Output the (x, y) coordinate of the center of the cell containing the given text.  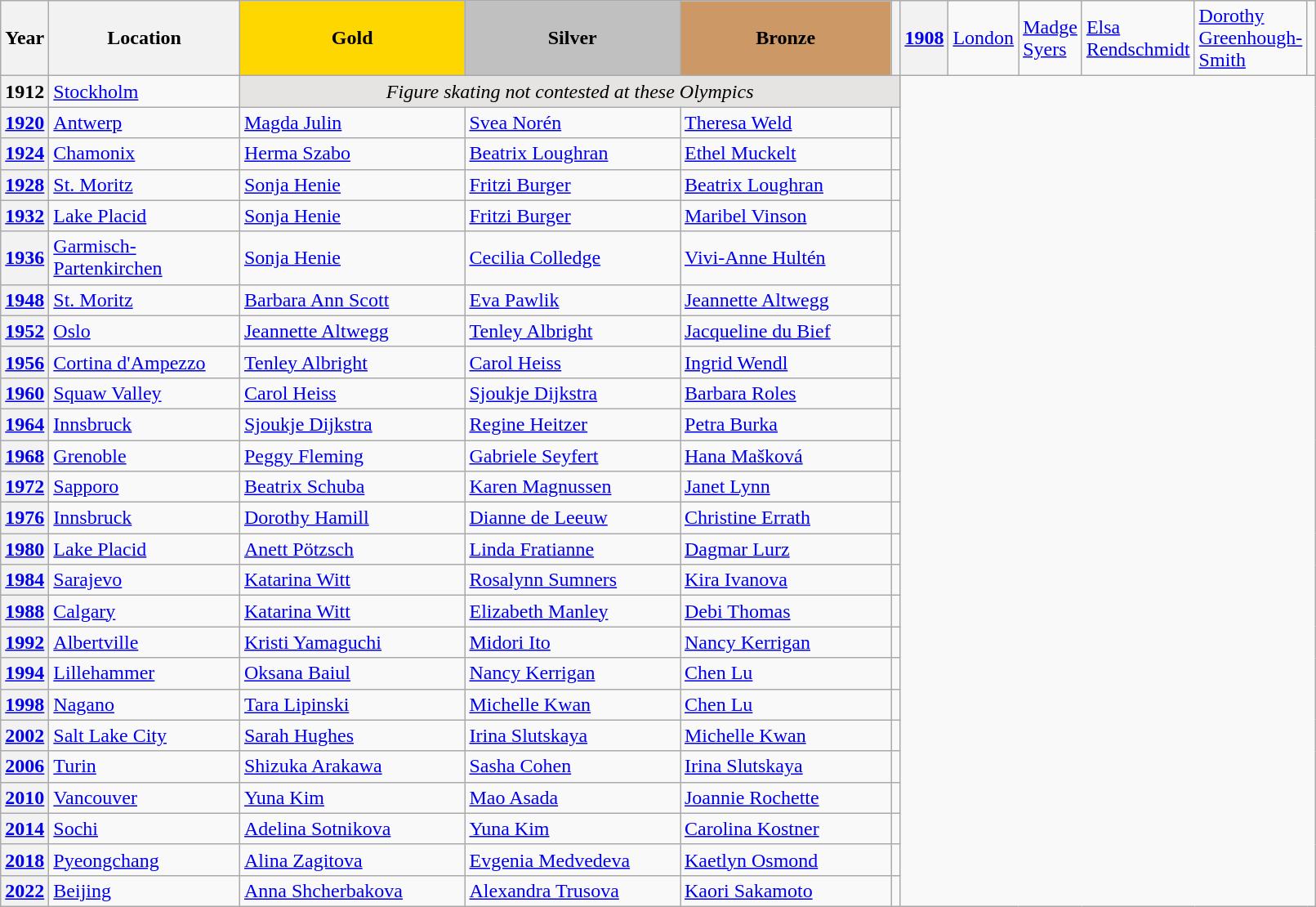
Year (25, 38)
Eva Pawlik (573, 300)
Rosalynn Sumners (573, 580)
Antwerp (145, 123)
Albertville (145, 642)
Debi Thomas (785, 611)
Gabriele Seyfert (573, 455)
Kira Ivanova (785, 580)
Alina Zagitova (351, 860)
1960 (25, 393)
2006 (25, 766)
Elizabeth Manley (573, 611)
Joannie Rochette (785, 798)
Barbara Roles (785, 393)
Beatrix Schuba (351, 487)
2002 (25, 735)
Dorothy Hamill (351, 518)
1932 (25, 216)
Maribel Vinson (785, 216)
2022 (25, 891)
Pyeongchang (145, 860)
1924 (25, 154)
Calgary (145, 611)
Squaw Valley (145, 393)
Turin (145, 766)
1998 (25, 704)
Adelina Sotnikova (351, 829)
1992 (25, 642)
Linda Fratianne (573, 549)
1920 (25, 123)
Figure skating not contested at these Olympics (569, 92)
Peggy Fleming (351, 455)
Stockholm (145, 92)
Ethel Muckelt (785, 154)
Shizuka Arakawa (351, 766)
London (984, 38)
1964 (25, 424)
Tara Lipinski (351, 704)
Grenoble (145, 455)
2010 (25, 798)
1912 (25, 92)
Oksana Baiul (351, 673)
Dianne de Leeuw (573, 518)
1948 (25, 300)
Petra Burka (785, 424)
Anna Shcherbakova (351, 891)
1936 (25, 258)
Garmisch-Partenkirchen (145, 258)
Anett Pötzsch (351, 549)
Lillehammer (145, 673)
Sasha Cohen (573, 766)
Hana Mašková (785, 455)
Dorothy Greenhough-Smith (1251, 38)
Sarajevo (145, 580)
1952 (25, 331)
Svea Norén (573, 123)
Regine Heitzer (573, 424)
Location (145, 38)
Kristi Yamaguchi (351, 642)
Midori Ito (573, 642)
Elsa Rendschmidt (1138, 38)
2018 (25, 860)
Christine Errath (785, 518)
Magda Julin (351, 123)
1928 (25, 185)
1994 (25, 673)
Silver (573, 38)
1984 (25, 580)
Kaetlyn Osmond (785, 860)
Herma Szabo (351, 154)
1976 (25, 518)
Alexandra Trusova (573, 891)
Janet Lynn (785, 487)
Sochi (145, 829)
Bronze (785, 38)
Theresa Weld (785, 123)
1988 (25, 611)
1908 (925, 38)
Oslo (145, 331)
Dagmar Lurz (785, 549)
Madge Syers (1051, 38)
Barbara Ann Scott (351, 300)
1972 (25, 487)
Nagano (145, 704)
Cortina d'Ampezzo (145, 362)
Evgenia Medvedeva (573, 860)
Gold (351, 38)
2014 (25, 829)
Sarah Hughes (351, 735)
Karen Magnussen (573, 487)
1968 (25, 455)
Carolina Kostner (785, 829)
Beijing (145, 891)
Salt Lake City (145, 735)
Chamonix (145, 154)
Vancouver (145, 798)
Sapporo (145, 487)
Cecilia Colledge (573, 258)
1956 (25, 362)
1980 (25, 549)
Kaori Sakamoto (785, 891)
Jacqueline du Bief (785, 331)
Ingrid Wendl (785, 362)
Vivi-Anne Hultén (785, 258)
Mao Asada (573, 798)
